Scan for the cell matching the given text and deliver its [X, Y] coordinate at center. 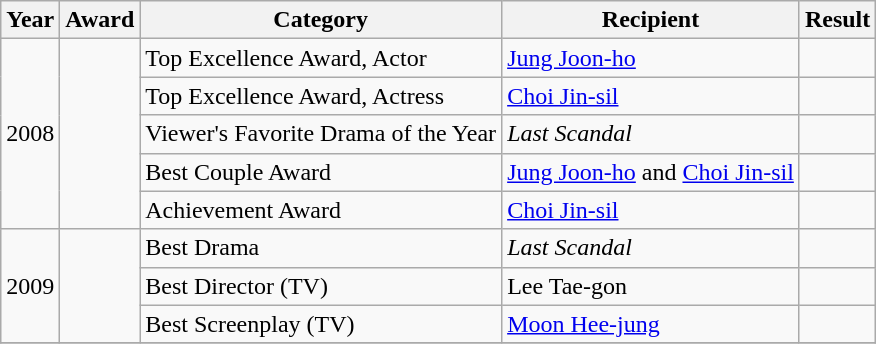
Best Couple Award [321, 172]
Jung Joon-ho [651, 58]
Best Screenplay (TV) [321, 324]
Moon Hee-jung [651, 324]
Best Director (TV) [321, 286]
2008 [30, 134]
Top Excellence Award, Actor [321, 58]
Top Excellence Award, Actress [321, 96]
Jung Joon-ho and Choi Jin-sil [651, 172]
Lee Tae-gon [651, 286]
2009 [30, 286]
Result [837, 20]
Recipient [651, 20]
Category [321, 20]
Best Drama [321, 248]
Achievement Award [321, 210]
Viewer's Favorite Drama of the Year [321, 134]
Year [30, 20]
Award [100, 20]
